Detect which cell encompasses the target text, then output its [X, Y] center coordinate. 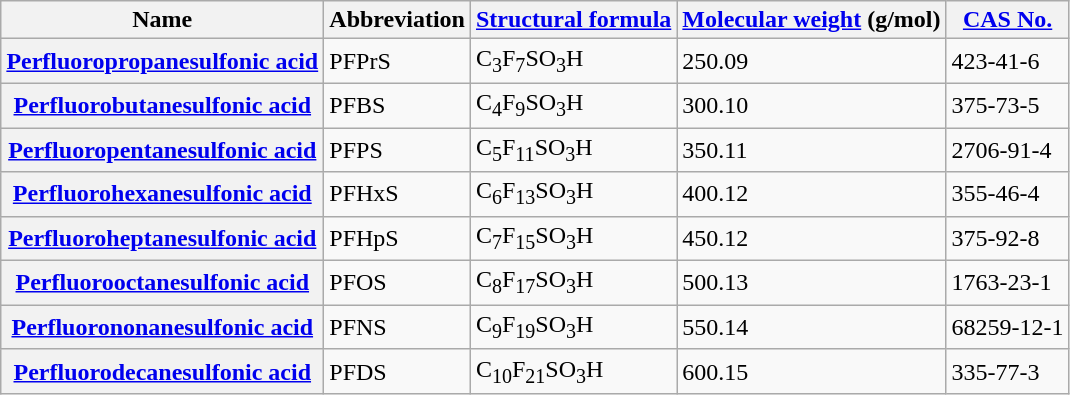
Name [162, 20]
423-41-6 [1008, 61]
PFHpS [398, 238]
2706-91-4 [1008, 150]
Perfluorononanesulfonic acid [162, 327]
PFBS [398, 105]
375-73-5 [1008, 105]
Perfluorooctanesulfonic acid [162, 283]
400.12 [812, 194]
C5F11SO3H [573, 150]
500.13 [812, 283]
355-46-4 [1008, 194]
PFDS [398, 371]
C8F17SO3H [573, 283]
Perfluoroheptanesulfonic acid [162, 238]
68259-12-1 [1008, 327]
PFOS [398, 283]
C7F15SO3H [573, 238]
250.09 [812, 61]
450.12 [812, 238]
CAS No. [1008, 20]
Perfluoropropanesulfonic acid [162, 61]
Perfluorodecanesulfonic acid [162, 371]
PFPrS [398, 61]
Abbreviation [398, 20]
600.15 [812, 371]
300.10 [812, 105]
335-77-3 [1008, 371]
Perfluorohexanesulfonic acid [162, 194]
PFPS [398, 150]
Perfluorobutanesulfonic acid [162, 105]
550.14 [812, 327]
PFNS [398, 327]
C9F19SO3H [573, 327]
Perfluoropentanesulfonic acid [162, 150]
C3F7SO3H [573, 61]
Structural formula [573, 20]
PFHxS [398, 194]
Molecular weight (g/mol) [812, 20]
C6F13SO3H [573, 194]
375-92-8 [1008, 238]
C4F9SO3H [573, 105]
1763-23-1 [1008, 283]
350.11 [812, 150]
C10F21SO3H [573, 371]
